Return (X, Y) of the center of cell containing provided text 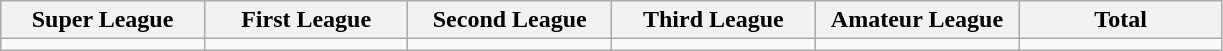
Total (1121, 20)
Third League (714, 20)
Amateur League (917, 20)
Super League (103, 20)
Second League (510, 20)
First League (306, 20)
